Search for the cell housing the specified text and yield its [x, y] center coordinate. 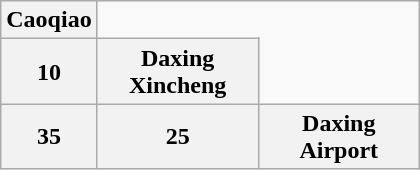
35 [49, 136]
Daxing Airport [338, 136]
Daxing Xincheng [178, 72]
Caoqiao [49, 20]
10 [49, 72]
25 [178, 136]
